Identify which cell holds the provided text, then report its [X, Y] central coordinate. 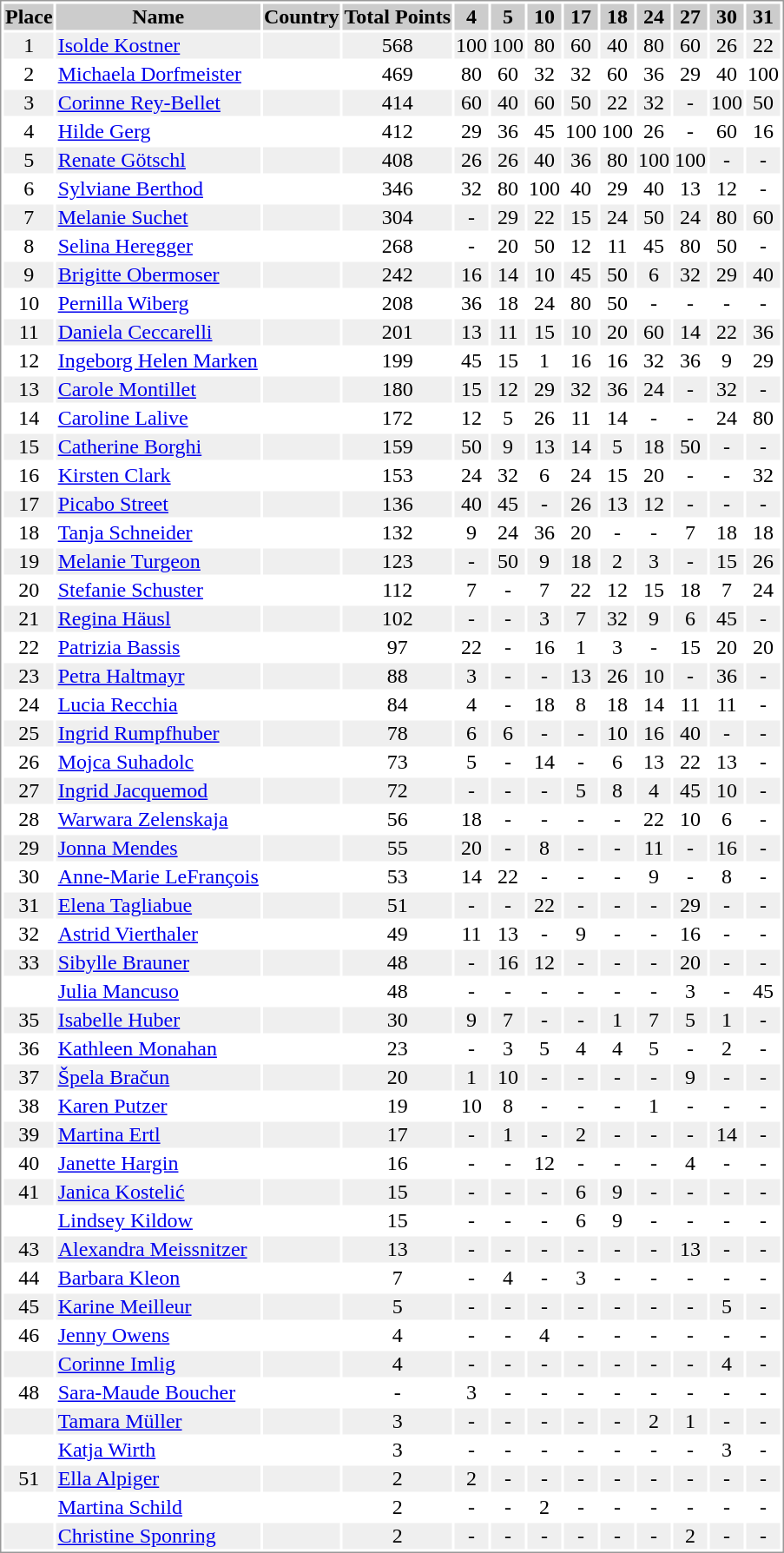
Sylviane Berthod [158, 188]
25 [29, 734]
Name [158, 17]
Lucia Recchia [158, 704]
Elena Tagliabue [158, 906]
88 [398, 677]
Katja Wirth [158, 1450]
Ingeborg Helen Marken [158, 360]
Anne-Marie LeFrançois [158, 876]
73 [398, 762]
Melanie Suchet [158, 218]
132 [398, 532]
Alexandra Meissnitzer [158, 1250]
346 [398, 188]
153 [398, 475]
Carole Montillet [158, 390]
Kirsten Clark [158, 475]
Country [301, 17]
102 [398, 619]
Lindsey Kildow [158, 1220]
37 [29, 1078]
Isolde Kostner [158, 46]
Jonna Mendes [158, 849]
Janette Hargin [158, 1163]
33 [29, 963]
Brigitte Obermoser [158, 275]
Mojca Suhadolc [158, 762]
Tanja Schneider [158, 532]
35 [29, 1021]
Isabelle Huber [158, 1021]
159 [398, 447]
44 [29, 1278]
Selina Heregger [158, 246]
Ingrid Jacquemod [158, 791]
136 [398, 505]
304 [398, 218]
Daniela Ceccarelli [158, 333]
Hilde Gerg [158, 131]
Karen Putzer [158, 1106]
43 [29, 1250]
Kathleen Monahan [158, 1048]
172 [398, 418]
408 [398, 161]
39 [29, 1135]
Stefanie Schuster [158, 590]
72 [398, 791]
Janica Kostelić [158, 1193]
49 [398, 934]
123 [398, 562]
41 [29, 1193]
412 [398, 131]
53 [398, 876]
55 [398, 849]
180 [398, 390]
38 [29, 1106]
Michaela Dorfmeister [158, 74]
Renate Götschl [158, 161]
Corinne Rey-Bellet [158, 103]
Špela Bračun [158, 1078]
46 [29, 1335]
568 [398, 46]
Melanie Turgeon [158, 562]
Barbara Kleon [158, 1278]
Christine Sponring [158, 1536]
28 [29, 819]
Patrizia Bassis [158, 647]
84 [398, 704]
21 [29, 619]
Sara-Maude Boucher [158, 1392]
Caroline Lalive [158, 418]
Ingrid Rumpfhuber [158, 734]
Martina Ertl [158, 1135]
78 [398, 734]
201 [398, 333]
Corinne Imlig [158, 1365]
414 [398, 103]
97 [398, 647]
Ella Alpiger [158, 1479]
469 [398, 74]
Sibylle Brauner [158, 963]
208 [398, 303]
112 [398, 590]
242 [398, 275]
Place [29, 17]
Astrid Vierthaler [158, 934]
Jenny Owens [158, 1335]
Martina Schild [158, 1507]
199 [398, 360]
Warwara Zelenskaja [158, 819]
Catherine Borghi [158, 447]
Picabo Street [158, 505]
Julia Mancuso [158, 991]
Regina Häusl [158, 619]
Total Points [398, 17]
268 [398, 246]
Tamara Müller [158, 1422]
Petra Haltmayr [158, 677]
56 [398, 819]
Karine Meilleur [158, 1307]
Pernilla Wiberg [158, 303]
